Capture the cell that displays the provided text and extract its (x, y) central coordinate. 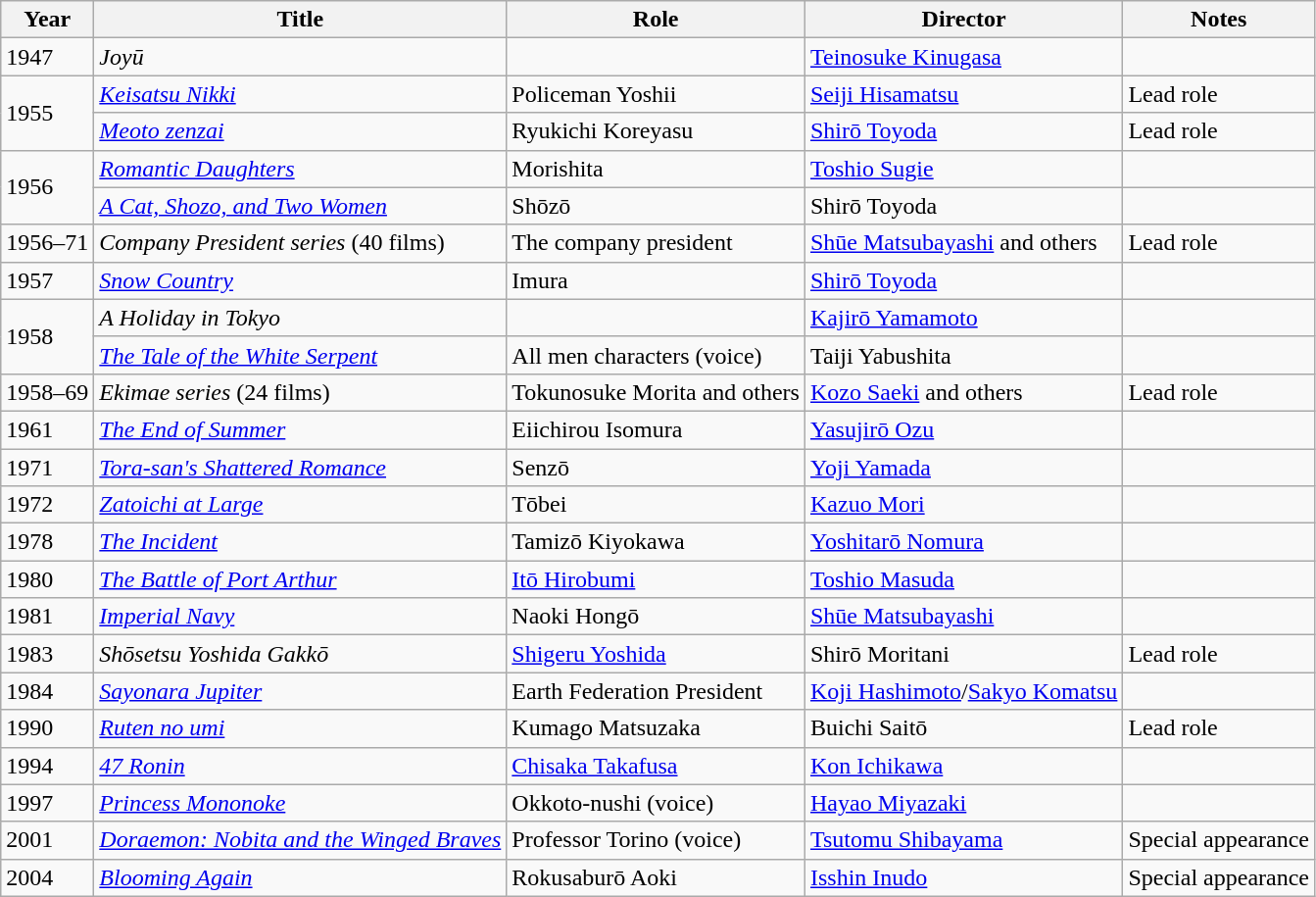
Yasujirō Ozu (963, 429)
Kumago Matsuzaka (657, 728)
Toshio Sugie (963, 169)
1971 (47, 468)
1947 (47, 57)
2001 (47, 840)
Koji Hashimoto/Sakyo Komatsu (963, 691)
1980 (47, 579)
Blooming Again (300, 877)
1956 (47, 187)
Shūe Matsubayashi and others (963, 243)
Director (963, 20)
Kon Ichikawa (963, 766)
Earth Federation President (657, 691)
Meoto zenzai (300, 131)
The End of Summer (300, 429)
Buichi Saitō (963, 728)
2004 (47, 877)
Imura (657, 280)
Doraemon: Nobita and the Winged Braves (300, 840)
Kozo Saeki and others (963, 392)
Kazuo Mori (963, 505)
A Holiday in Tokyo (300, 318)
1984 (47, 691)
Snow Country (300, 280)
Tamizō Kiyokawa (657, 542)
Joyū (300, 57)
Morishita (657, 169)
1983 (47, 654)
Teinosuke Kinugasa (963, 57)
Sayonara Jupiter (300, 691)
Princess Mononoke (300, 803)
Eiichirou Isomura (657, 429)
1972 (47, 505)
A Cat, Shozo, and Two Women (300, 206)
1957 (47, 280)
Shōsetsu Yoshida Gakkō (300, 654)
Tokunosuke Morita and others (657, 392)
Ryukichi Koreyasu (657, 131)
The company president (657, 243)
1997 (47, 803)
The Incident (300, 542)
Tsutomu Shibayama (963, 840)
Notes (1219, 20)
Naoki Hongō (657, 617)
Romantic Daughters (300, 169)
Toshio Masuda (963, 579)
Senzō (657, 468)
1990 (47, 728)
Yoji Yamada (963, 468)
Keisatsu Nikki (300, 94)
Seiji Hisamatsu (963, 94)
Professor Torino (voice) (657, 840)
Shūe Matsubayashi (963, 617)
1961 (47, 429)
All men characters (voice) (657, 355)
Shirō Moritani (963, 654)
Kajirō Yamamoto (963, 318)
Ekimae series (24 films) (300, 392)
Imperial Navy (300, 617)
Yoshitarō Nomura (963, 542)
47 Ronin (300, 766)
The Battle of Port Arthur (300, 579)
Tora-san's Shattered Romance (300, 468)
Shōzō (657, 206)
1981 (47, 617)
1994 (47, 766)
Zatoichi at Large (300, 505)
1955 (47, 113)
Policeman Yoshii (657, 94)
Hayao Miyazaki (963, 803)
Rokusaburō Aoki (657, 877)
1978 (47, 542)
Role (657, 20)
Itō Hirobumi (657, 579)
Company President series (40 films) (300, 243)
Tōbei (657, 505)
Ruten no umi (300, 728)
Chisaka Takafusa (657, 766)
1958–69 (47, 392)
Okkoto-nushi (voice) (657, 803)
Shigeru Yoshida (657, 654)
Year (47, 20)
Taiji Yabushita (963, 355)
1956–71 (47, 243)
Title (300, 20)
The Tale of the White Serpent (300, 355)
1958 (47, 336)
Isshin Inudo (963, 877)
